For the text-containing cell, return its midpoint in [x, y] coordinate format. 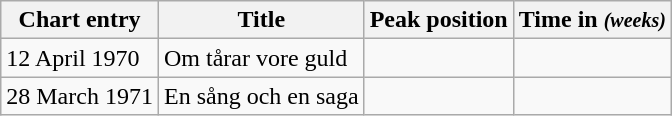
En sång och en saga [261, 96]
12 April 1970 [80, 58]
Time in (weeks) [592, 20]
Peak position [438, 20]
28 March 1971 [80, 96]
Title [261, 20]
Om tårar vore guld [261, 58]
Chart entry [80, 20]
